Pinpoint the cell where the given text exists, returning its (X, Y) midpoint coordinate. 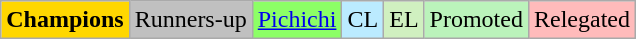
EL (404, 20)
Relegated (582, 20)
Promoted (476, 20)
Champions (65, 20)
Pichichi (297, 20)
Runners-up (190, 20)
CL (363, 20)
